Provide the (X, Y) coordinate of the cell's center where the given text is located.  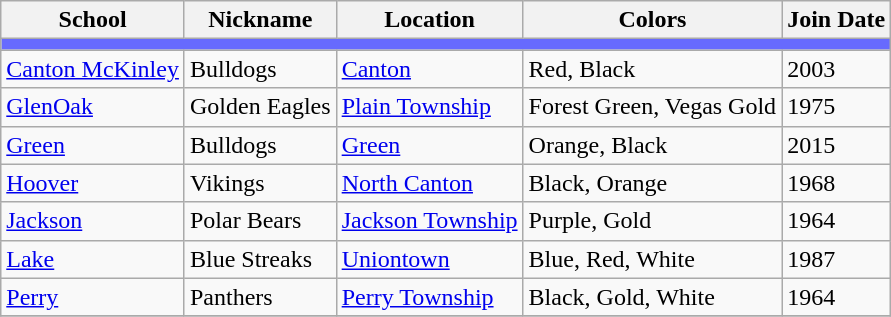
Colors (652, 20)
Uniontown (430, 259)
Canton (430, 69)
Perry Township (430, 297)
Blue, Red, White (652, 259)
Black, Orange (652, 183)
Jackson Township (430, 221)
Blue Streaks (260, 259)
2003 (836, 69)
Jackson (93, 221)
1987 (836, 259)
Canton McKinley (93, 69)
Forest Green, Vegas Gold (652, 107)
1975 (836, 107)
Plain Township (430, 107)
School (93, 20)
Hoover (93, 183)
2015 (836, 145)
1968 (836, 183)
GlenOak (93, 107)
Golden Eagles (260, 107)
Vikings (260, 183)
Location (430, 20)
Red, Black (652, 69)
Nickname (260, 20)
Polar Bears (260, 221)
Black, Gold, White (652, 297)
North Canton (430, 183)
Join Date (836, 20)
Orange, Black (652, 145)
Lake (93, 259)
Purple, Gold (652, 221)
Panthers (260, 297)
Perry (93, 297)
